Search for the cell housing the specified text and yield its (x, y) center coordinate. 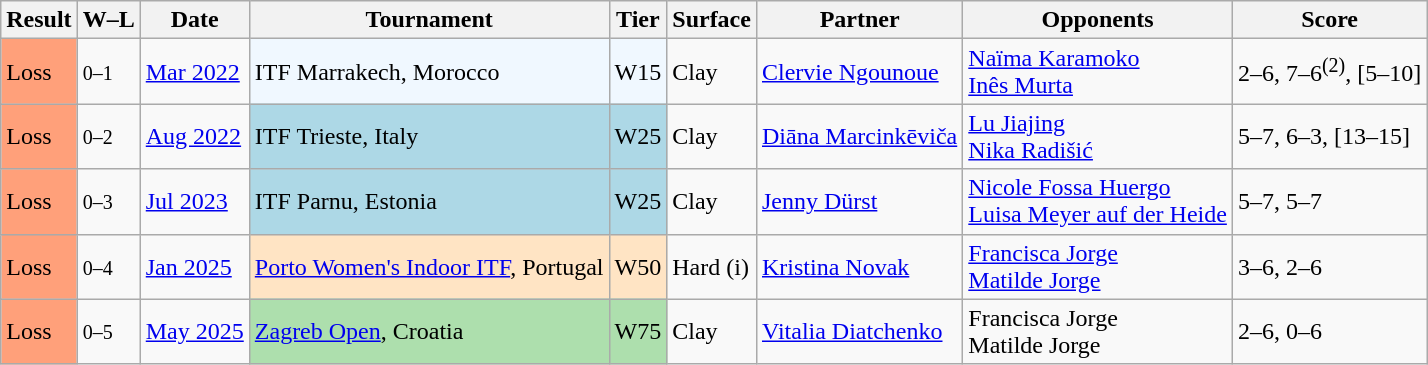
W–L (108, 20)
Nicole Fossa Huergo Luisa Meyer auf der Heide (1098, 202)
Kristina Novak (859, 266)
2–6, 7–6(2), [5–10] (1329, 72)
Diāna Marcinkēviča (859, 136)
W75 (638, 332)
Hard (i) (712, 266)
0–3 (108, 202)
Porto Women's Indoor ITF, Portugal (429, 266)
5–7, 6–3, [13–15] (1329, 136)
3–6, 2–6 (1329, 266)
2–6, 0–6 (1329, 332)
May 2025 (194, 332)
Lu Jiajing Nika Radišić (1098, 136)
0–2 (108, 136)
Score (1329, 20)
Date (194, 20)
W15 (638, 72)
Opponents (1098, 20)
0–5 (108, 332)
Surface (712, 20)
ITF Trieste, Italy (429, 136)
Partner (859, 20)
Mar 2022 (194, 72)
Jenny Dürst (859, 202)
5–7, 5–7 (1329, 202)
Tournament (429, 20)
Clervie Ngounoue (859, 72)
0–1 (108, 72)
0–4 (108, 266)
Jul 2023 (194, 202)
Jan 2025 (194, 266)
Zagreb Open, Croatia (429, 332)
Result (39, 20)
W50 (638, 266)
Vitalia Diatchenko (859, 332)
Aug 2022 (194, 136)
ITF Parnu, Estonia (429, 202)
ITF Marrakech, Morocco (429, 72)
Tier (638, 20)
Naïma Karamoko Inês Murta (1098, 72)
